Return the [x, y] coordinate for the center point of the cell that contains the specified text.  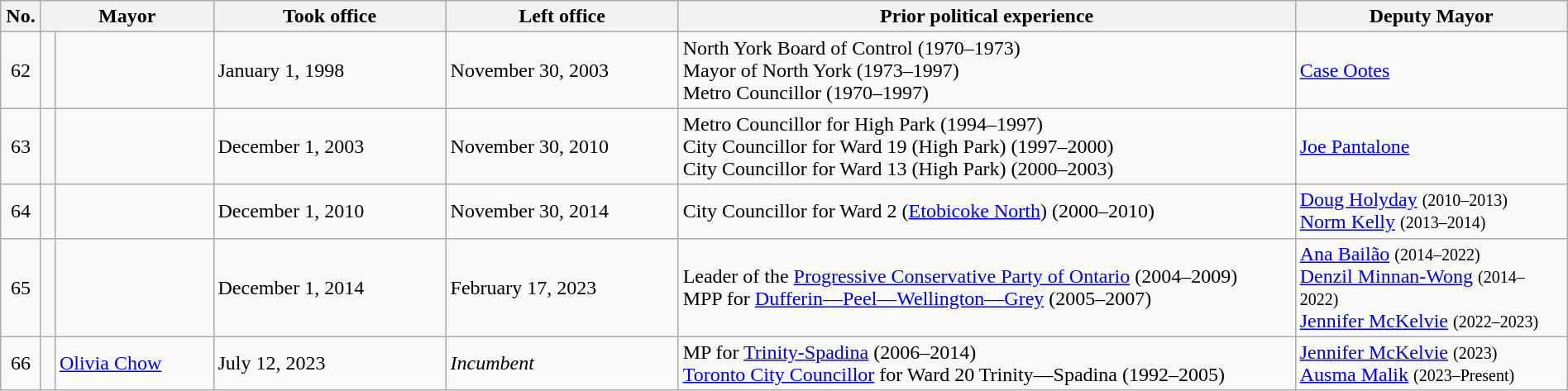
November 30, 2014 [562, 212]
Took office [329, 17]
January 1, 1998 [329, 70]
Doug Holyday (2010–2013)Norm Kelly (2013–2014) [1431, 212]
February 17, 2023 [562, 288]
Metro Councillor for High Park (1994–1997) City Councillor for Ward 19 (High Park) (1997–2000)City Councillor for Ward 13 (High Park) (2000–2003) [987, 146]
Deputy Mayor [1431, 17]
December 1, 2010 [329, 212]
November 30, 2003 [562, 70]
Prior political experience [987, 17]
Leader of the Progressive Conservative Party of Ontario (2004–2009)MPP for Dufferin—Peel—Wellington—Grey (2005–2007) [987, 288]
Left office [562, 17]
66 [22, 364]
Joe Pantalone [1431, 146]
December 1, 2014 [329, 288]
December 1, 2003 [329, 146]
62 [22, 70]
Mayor [127, 17]
City Councillor for Ward 2 (Etobicoke North) (2000–2010) [987, 212]
No. [22, 17]
65 [22, 288]
July 12, 2023 [329, 364]
November 30, 2010 [562, 146]
North York Board of Control (1970–1973)Mayor of North York (1973–1997)Metro Councillor (1970–1997) [987, 70]
Case Ootes [1431, 70]
Ana Bailão (2014–2022)Denzil Minnan-Wong (2014–2022)Jennifer McKelvie (2022–2023) [1431, 288]
MP for Trinity-Spadina (2006–2014)Toronto City Councillor for Ward 20 Trinity—Spadina (1992–2005) [987, 364]
Jennifer McKelvie (2023)Ausma Malik (2023–Present) [1431, 364]
Olivia Chow [134, 364]
63 [22, 146]
Incumbent [562, 364]
64 [22, 212]
